Pinpoint the cell where the given text exists, returning its (x, y) midpoint coordinate. 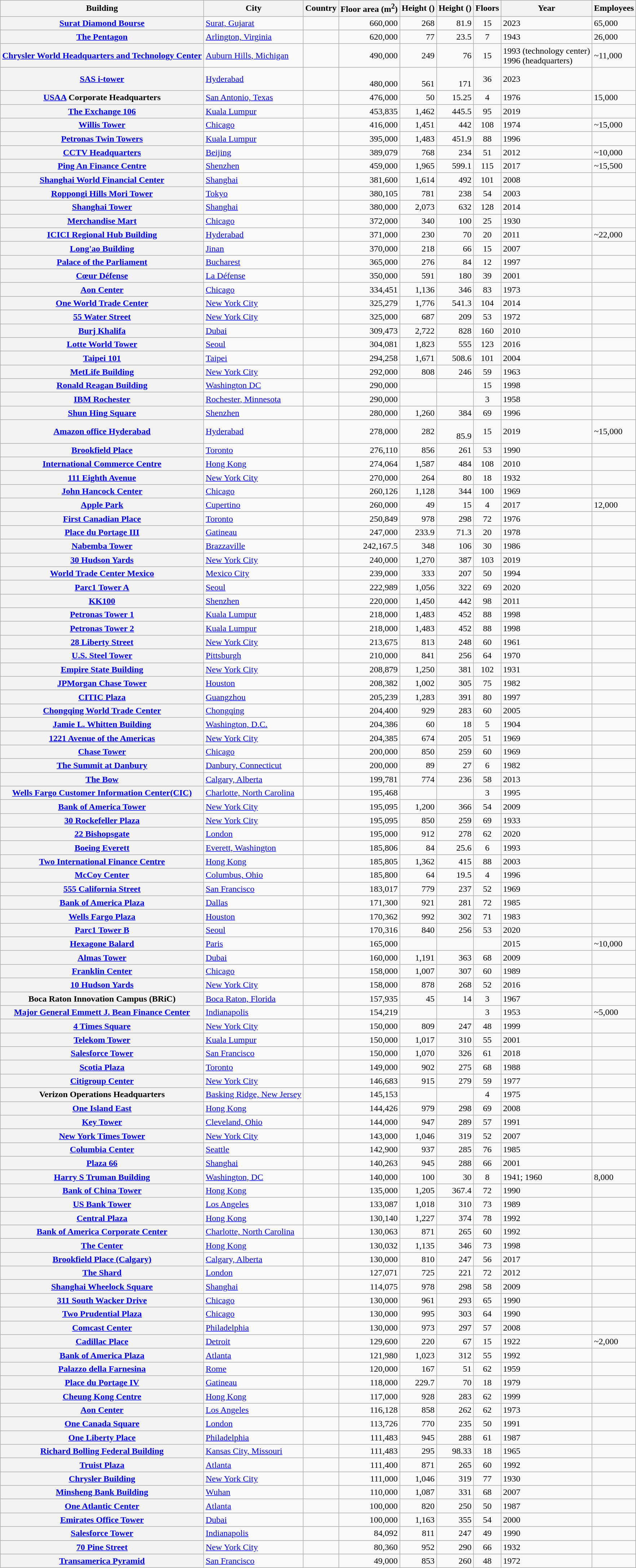
McCoy Center (102, 875)
Building (102, 9)
2,722 (418, 331)
1993 (547, 848)
Richard Bolling Federal Building (102, 1451)
453,835 (369, 111)
363 (455, 957)
Telekom Tower (102, 1040)
1,128 (418, 491)
Two Prudential Plaza (102, 1314)
4 Times Square (102, 1026)
Cupertino (253, 505)
591 (418, 276)
28 Liberty Street (102, 642)
Rochester, Minnesota (253, 399)
242,167.5 (369, 546)
The Shard (102, 1273)
Kansas City, Missouri (253, 1451)
333 (418, 574)
85.9 (455, 432)
459,000 (369, 166)
490,000 (369, 55)
238 (455, 193)
Scotia Plaza (102, 1067)
451.9 (455, 139)
1977 (547, 1081)
1,007 (418, 971)
221 (455, 1273)
1,614 (418, 180)
135,000 (369, 1190)
599.1 (455, 166)
1,776 (418, 303)
167 (418, 1369)
239,000 (369, 574)
1,017 (418, 1040)
Employees (614, 9)
1974 (547, 125)
1,023 (418, 1355)
674 (418, 738)
71.3 (455, 532)
340 (418, 221)
Brookfield Place (102, 450)
110,000 (369, 1492)
1986 (547, 546)
15,000 (614, 98)
195,000 (369, 834)
Bank of America Tower (102, 807)
30 Hudson Yards (102, 560)
1,250 (418, 669)
City (253, 9)
12 (487, 262)
811 (418, 1533)
Plaza 66 (102, 1163)
1953 (547, 1012)
Truist Plaza (102, 1465)
The Pentagon (102, 37)
1,227 (418, 1218)
992 (418, 916)
Washington DC (253, 386)
235 (455, 1424)
Verizon Operations Headquarters (102, 1095)
858 (418, 1410)
John Hancock Center (102, 491)
Burj Khalifa (102, 331)
Beijing (253, 152)
781 (418, 193)
2015 (547, 944)
160 (487, 331)
Hexagone Balard (102, 944)
632 (455, 207)
1,163 (418, 1520)
8,000 (614, 1177)
334,451 (369, 289)
1,136 (418, 289)
208,879 (369, 669)
Detroit (253, 1341)
165,000 (369, 944)
Basking Ridge, New Jersey (253, 1095)
Auburn Hills, Michigan (253, 55)
65,000 (614, 23)
1941; 1960 (547, 1177)
372,000 (369, 221)
234 (455, 152)
912 (418, 834)
220,000 (369, 601)
770 (418, 1424)
One Island East (102, 1108)
170,316 (369, 930)
952 (418, 1547)
Pittsburgh (253, 656)
25 (487, 221)
67 (455, 1341)
14 (455, 999)
Minsheng Bank Building (102, 1492)
Palazzo della Farnesina (102, 1369)
Amazon office Hyderabad (102, 432)
1963 (547, 372)
102 (487, 669)
2004 (547, 358)
380,105 (369, 193)
One Canada Square (102, 1424)
Key Tower (102, 1122)
305 (455, 683)
311 South Wacker Drive (102, 1300)
Brookfield Place (Calgary) (102, 1259)
1,135 (418, 1246)
One Atlantic Center (102, 1506)
Tokyo (253, 193)
Boca Raton Innovation Campus (BRiC) (102, 999)
209 (455, 317)
New York Times Tower (102, 1136)
1958 (547, 399)
213,675 (369, 642)
~5,000 (614, 1012)
293 (455, 1300)
Floors (487, 9)
Wuhan (253, 1492)
555 California Street (102, 889)
Chongqing World Trade Center (102, 710)
260 (455, 1561)
1,002 (418, 683)
240,000 (369, 560)
Cleveland, Ohio (253, 1122)
World Trade Center Mexico (102, 574)
290 (455, 1547)
246 (455, 372)
250,849 (369, 518)
205 (455, 738)
106 (455, 546)
Surat Diamond Bourse (102, 23)
65 (487, 1300)
Shanghai World Financial Center (102, 180)
Chase Tower (102, 752)
~2,000 (614, 1341)
929 (418, 710)
Nabemba Tower (102, 546)
1922 (547, 1341)
Country (321, 9)
Central Plaza (102, 1218)
143,000 (369, 1136)
1959 (547, 1369)
CITIC Plaza (102, 697)
250 (455, 1506)
937 (418, 1149)
1,283 (418, 697)
Shanghai Wheelock Square (102, 1287)
1,270 (418, 560)
309,473 (369, 331)
1994 (547, 574)
56 (487, 1259)
204,400 (369, 710)
185,800 (369, 875)
78 (487, 1218)
1975 (547, 1095)
Dallas (253, 903)
121,980 (369, 1355)
326 (455, 1053)
921 (418, 903)
1931 (547, 669)
Petronas Twin Towers (102, 139)
2018 (547, 1053)
484 (455, 464)
Floor area (m2) (369, 9)
Petronas Tower 2 (102, 628)
84,092 (369, 1533)
480,000 (369, 79)
Rome (253, 1369)
2005 (547, 710)
508.6 (455, 358)
381 (455, 669)
Major General Emmett J. Bean Finance Center (102, 1012)
395,000 (369, 139)
541.3 (455, 303)
Wells Fargo Customer Information Center(CIC) (102, 793)
Harry S Truman Building (102, 1177)
1,450 (418, 601)
344 (455, 491)
261 (455, 450)
118,000 (369, 1382)
366 (455, 807)
365,000 (369, 262)
1,671 (418, 358)
1,587 (418, 464)
36 (487, 79)
130,032 (369, 1246)
928 (418, 1396)
325,279 (369, 303)
1,205 (418, 1190)
276,110 (369, 450)
144,426 (369, 1108)
391 (455, 697)
380,000 (369, 207)
809 (418, 1026)
1,070 (418, 1053)
CCTV Headquarters (102, 152)
Ping An Finance Centre (102, 166)
1943 (547, 37)
Lotte World Tower (102, 344)
8 (487, 1177)
Danbury, Connecticut (253, 766)
98.33 (455, 1451)
Wells Fargo Plaza (102, 916)
Empire State Building (102, 669)
One World Trade Center (102, 303)
370,000 (369, 248)
204,385 (369, 738)
Apple Park (102, 505)
Surat, Gujarat (253, 23)
779 (418, 889)
154,219 (369, 1012)
116,128 (369, 1410)
Taipei 101 (102, 358)
878 (418, 985)
89 (418, 766)
Two International Finance Centre (102, 861)
49,000 (369, 1561)
Ronald Reagan Building (102, 386)
995 (418, 1314)
295 (418, 1451)
247,000 (369, 532)
140,000 (369, 1177)
83 (487, 289)
768 (418, 152)
2000 (547, 1520)
915 (418, 1081)
Parc1 Tower A (102, 587)
The Summit at Danbury (102, 766)
820 (418, 1506)
270,000 (369, 477)
144,000 (369, 1122)
856 (418, 450)
199,781 (369, 779)
233.9 (418, 532)
Long'ao Building (102, 248)
81.9 (455, 23)
Citigroup Center (102, 1081)
USAA Corporate Headquarters (102, 98)
307 (455, 971)
275 (455, 1067)
Cadillac Place (102, 1341)
Transamerica Pyramid (102, 1561)
208,382 (369, 683)
170,362 (369, 916)
Shun Hing Square (102, 413)
~15,500 (614, 166)
210,000 (369, 656)
774 (418, 779)
973 (418, 1328)
947 (418, 1122)
813 (418, 642)
Willis Tower (102, 125)
220 (418, 1341)
561 (418, 79)
445.5 (455, 111)
961 (418, 1300)
ICICI Regional Hub Building (102, 235)
111 Eighth Avenue (102, 477)
30 Rockefeller Plaza (102, 820)
841 (418, 656)
Washington, DC (253, 1177)
10 Hudson Yards (102, 985)
281 (455, 903)
114,075 (369, 1287)
180 (455, 276)
The Center (102, 1246)
Jinan (253, 248)
~11,000 (614, 55)
23.5 (455, 37)
Shanghai Tower (102, 207)
204,386 (369, 724)
55 Water Street (102, 317)
Parc1 Tower B (102, 930)
Jamie L. Whitten Building (102, 724)
1,191 (418, 957)
25.6 (455, 848)
Guangzhou (253, 697)
1988 (547, 1067)
Petronas Tower 1 (102, 615)
312 (455, 1355)
1,056 (418, 587)
279 (455, 1081)
278 (455, 834)
JPMorgan Chase Tower (102, 683)
687 (418, 317)
302 (455, 916)
260,126 (369, 491)
297 (455, 1328)
Washington, D.C. (253, 724)
Columbia Center (102, 1149)
Chongqing (253, 710)
492 (455, 180)
331 (455, 1492)
95 (487, 111)
260,000 (369, 505)
207 (455, 574)
U.S. Steel Tower (102, 656)
Bucharest (253, 262)
22 Bishopsgate (102, 834)
1,200 (418, 807)
Seattle (253, 1149)
130,063 (369, 1232)
129,600 (369, 1341)
371,000 (369, 235)
620,000 (369, 37)
1,362 (418, 861)
The Exchange 106 (102, 111)
1979 (547, 1382)
Palace of the Parliament (102, 262)
Cœur Défense (102, 276)
157,935 (369, 999)
Everett, Washington (253, 848)
979 (418, 1108)
303 (455, 1314)
140,263 (369, 1163)
15.25 (455, 98)
98 (487, 601)
276 (418, 262)
348 (418, 546)
149,000 (369, 1067)
19.5 (455, 875)
First Canadian Place (102, 518)
183,017 (369, 889)
US Bank Tower (102, 1204)
292,000 (369, 372)
2013 (547, 779)
Paris (253, 944)
1961 (547, 642)
171,300 (369, 903)
289 (455, 1122)
Boeing Everett (102, 848)
La Défense (253, 276)
Taipei (253, 358)
381,600 (369, 180)
1,087 (418, 1492)
70 Pine Street (102, 1547)
660,000 (369, 23)
840 (418, 930)
Mexico City (253, 574)
San Antonio, Texas (253, 98)
130,140 (369, 1218)
230 (418, 235)
1904 (547, 724)
1967 (547, 999)
278,000 (369, 432)
Cheung Kong Centre (102, 1396)
Place du Portage IV (102, 1382)
387 (455, 560)
853 (418, 1561)
One Liberty Place (102, 1438)
Franklin Center (102, 971)
26,000 (614, 37)
1995 (547, 793)
229.7 (418, 1382)
205,239 (369, 697)
1965 (547, 1451)
1,018 (418, 1204)
280,000 (369, 413)
1983 (547, 916)
12,000 (614, 505)
1221 Avenue of the Americas (102, 738)
185,805 (369, 861)
133,087 (369, 1204)
Chrysler World Headquarters and Technology Center (102, 55)
7 (487, 37)
325,000 (369, 317)
1,965 (418, 166)
117,000 (369, 1396)
145,153 (369, 1095)
The Bow (102, 779)
127,071 (369, 1273)
IBM Rochester (102, 399)
374 (455, 1218)
249 (418, 55)
195,468 (369, 793)
415 (455, 861)
160,000 (369, 957)
282 (418, 432)
104 (487, 303)
Comcast Center (102, 1328)
113,726 (369, 1424)
322 (455, 587)
262 (455, 1410)
222,989 (369, 587)
111,000 (369, 1479)
Bank of China Tower (102, 1190)
810 (418, 1259)
Year (547, 9)
237 (455, 889)
142,900 (369, 1149)
1,451 (418, 125)
274,064 (369, 464)
123 (487, 344)
1970 (547, 656)
416,000 (369, 125)
248 (455, 642)
Bank of America Corporate Center (102, 1232)
5 (487, 724)
171 (455, 79)
103 (487, 560)
SAS i-tower (102, 79)
Chrysler Building (102, 1479)
Emirates Office Tower (102, 1520)
355 (455, 1520)
~22,000 (614, 235)
828 (455, 331)
384 (455, 413)
2,073 (418, 207)
Place du Portage III (102, 532)
Roppongi Hills Mori Tower (102, 193)
725 (418, 1273)
1,823 (418, 344)
236 (455, 779)
Merchandise Mart (102, 221)
Boca Raton, Florida (253, 999)
International Commerce Centre (102, 464)
Columbus, Ohio (253, 875)
128 (487, 207)
KK100 (102, 601)
146,683 (369, 1081)
Arlington, Virginia (253, 37)
Almas Tower (102, 957)
115 (487, 166)
285 (455, 1149)
350,000 (369, 276)
71 (487, 916)
264 (418, 477)
304,081 (369, 344)
218 (418, 248)
1,260 (418, 413)
39 (487, 276)
476,000 (369, 98)
1933 (547, 820)
902 (418, 1067)
45 (418, 999)
80,360 (369, 1547)
75 (487, 683)
27 (455, 766)
120,000 (369, 1369)
1,462 (418, 111)
1993 (technology center)1996 (headquarters) (547, 55)
389,079 (369, 152)
555 (455, 344)
111,400 (369, 1465)
185,806 (369, 848)
1978 (547, 532)
367.4 (455, 1190)
294,258 (369, 358)
808 (418, 372)
MetLife Building (102, 372)
Brazzaville (253, 546)
